Return [X, Y] of the center of cell containing provided text 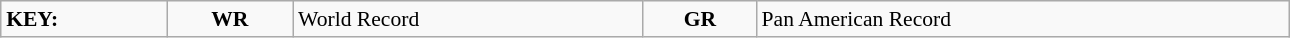
WR [230, 19]
KEY: [84, 19]
GR [700, 19]
Pan American Record [1023, 19]
World Record [468, 19]
